Capture the cell that displays the provided text and extract its [X, Y] central coordinate. 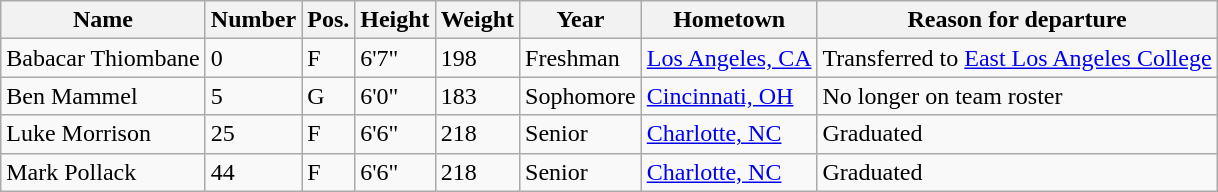
Freshman [581, 58]
Ben Mammel [104, 96]
Year [581, 20]
44 [253, 172]
Babacar Thiombane [104, 58]
183 [477, 96]
6'7" [395, 58]
0 [253, 58]
Cincinnati, OH [729, 96]
Weight [477, 20]
G [328, 96]
Sophomore [581, 96]
No longer on team roster [1017, 96]
Height [395, 20]
Reason for departure [1017, 20]
Name [104, 20]
25 [253, 134]
Pos. [328, 20]
Transferred to East Los Angeles College [1017, 58]
198 [477, 58]
Los Angeles, CA [729, 58]
Hometown [729, 20]
5 [253, 96]
6'0" [395, 96]
Mark Pollack [104, 172]
Luke Morrison [104, 134]
Number [253, 20]
